Locate the cell with the specified text and output its (X, Y) center coordinate. 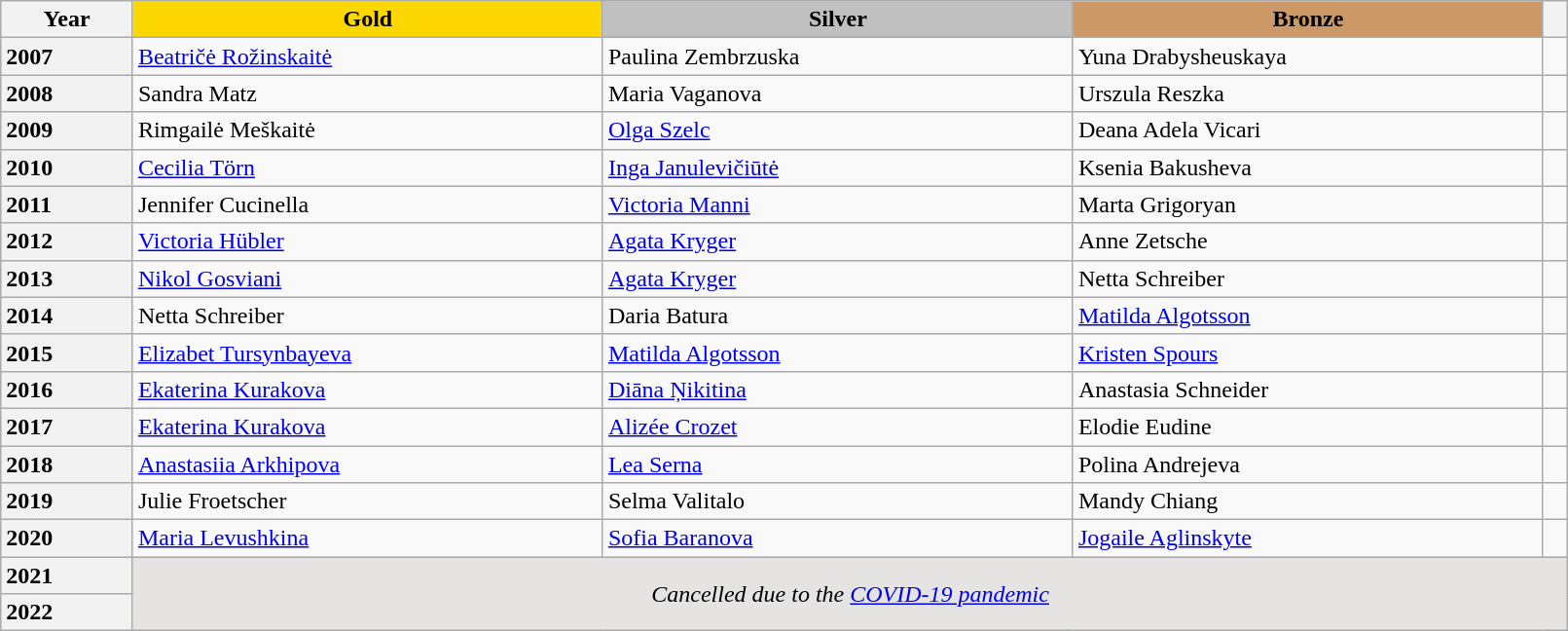
Maria Vaganova (837, 93)
Paulina Zembrzuska (837, 56)
2016 (67, 390)
Marta Grigoryan (1308, 204)
2009 (67, 130)
2014 (67, 315)
2011 (67, 204)
Yuna Drabysheuskaya (1308, 56)
Olga Szelc (837, 130)
Mandy Chiang (1308, 501)
Jogaile Aglinskyte (1308, 538)
Anastasiia Arkhipova (368, 464)
Elodie Eudine (1308, 427)
Year (67, 19)
2019 (67, 501)
Deana Adela Vicari (1308, 130)
Rimgailė Meškaitė (368, 130)
Elizabet Tursynbayeva (368, 353)
Lea Serna (837, 464)
Alizée Crozet (837, 427)
Urszula Reszka (1308, 93)
2021 (67, 575)
Nikol Gosviani (368, 278)
Maria Levushkina (368, 538)
2012 (67, 241)
Diāna Ņikitina (837, 390)
Jennifer Cucinella (368, 204)
Silver (837, 19)
Cecilia Törn (368, 167)
2017 (67, 427)
Beatričė Rožinskaitė (368, 56)
2015 (67, 353)
2018 (67, 464)
Bronze (1308, 19)
Kristen Spours (1308, 353)
2008 (67, 93)
2022 (67, 612)
Gold (368, 19)
Victoria Hübler (368, 241)
Cancelled due to the COVID-19 pandemic (850, 594)
2013 (67, 278)
Sofia Baranova (837, 538)
2010 (67, 167)
2020 (67, 538)
Inga Janulevičiūtė (837, 167)
Julie Froetscher (368, 501)
Polina Andrejeva (1308, 464)
2007 (67, 56)
Victoria Manni (837, 204)
Selma Valitalo (837, 501)
Daria Batura (837, 315)
Anne Zetsche (1308, 241)
Sandra Matz (368, 93)
Ksenia Bakusheva (1308, 167)
Anastasia Schneider (1308, 390)
